Identify which cell holds the provided text, then report its [x, y] central coordinate. 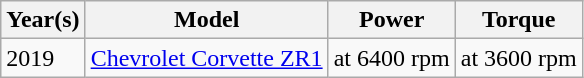
Chevrolet Corvette ZR1 [206, 58]
2019 [43, 58]
at 3600 rpm [518, 58]
Power [392, 20]
at 6400 rpm [392, 58]
Model [206, 20]
Year(s) [43, 20]
Torque [518, 20]
